From the cell containing the given text, extract its center point as (X, Y) coordinate. 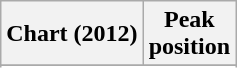
Chart (2012) (72, 34)
Peak position (189, 34)
